From the cell containing the given text, extract its center point as (X, Y) coordinate. 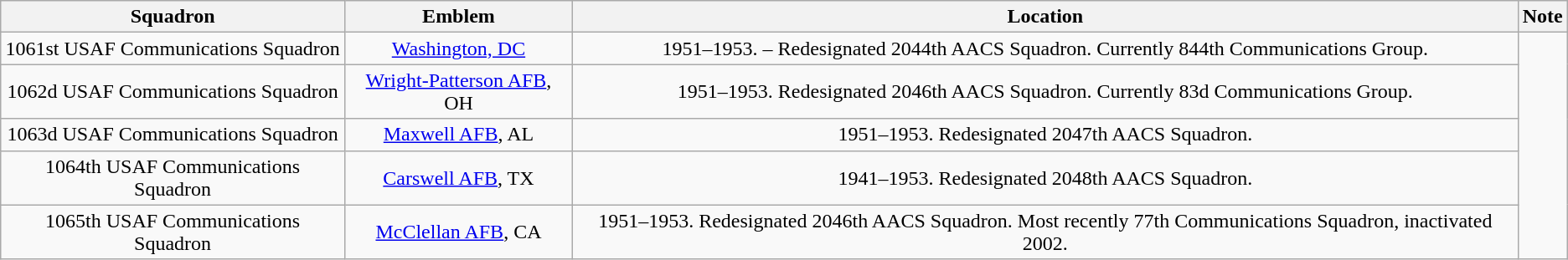
1065th USAF Communications Squadron (173, 232)
1064th USAF Communications Squadron (173, 177)
1062d USAF Communications Squadron (173, 92)
1061st USAF Communications Squadron (173, 48)
McClellan AFB, CA (458, 232)
Emblem (458, 17)
1063d USAF Communications Squadron (173, 135)
1951–1953. Redesignated 2046th AACS Squadron. Most recently 77th Communications Squadron, inactivated 2002. (1045, 232)
Carswell AFB, TX (458, 177)
1951–1953. – Redesignated 2044th AACS Squadron. Currently 844th Communications Group. (1045, 48)
1951–1953. Redesignated 2047th AACS Squadron. (1045, 135)
Squadron (173, 17)
Location (1045, 17)
1941–1953. Redesignated 2048th AACS Squadron. (1045, 177)
Maxwell AFB, AL (458, 135)
Wright-Patterson AFB, OH (458, 92)
1951–1953. Redesignated 2046th AACS Squadron. Currently 83d Communications Group. (1045, 92)
Note (1543, 17)
Washington, DC (458, 48)
